Return (X, Y) of the center of cell containing provided text 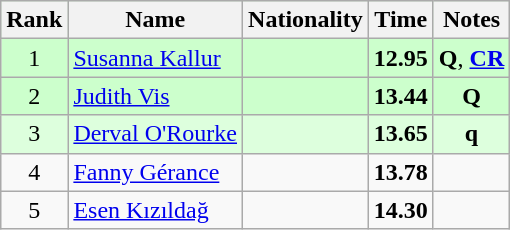
Notes (471, 20)
Esen Kızıldağ (156, 210)
Derval O'Rourke (156, 134)
Time (400, 20)
2 (34, 96)
1 (34, 58)
13.65 (400, 134)
13.44 (400, 96)
12.95 (400, 58)
Q (471, 96)
14.30 (400, 210)
Susanna Kallur (156, 58)
Judith Vis (156, 96)
5 (34, 210)
3 (34, 134)
Nationality (306, 20)
q (471, 134)
Name (156, 20)
Rank (34, 20)
13.78 (400, 172)
4 (34, 172)
Q, CR (471, 58)
Fanny Gérance (156, 172)
